Determine the [x, y] coordinate at the center of the cell enclosing the given text.  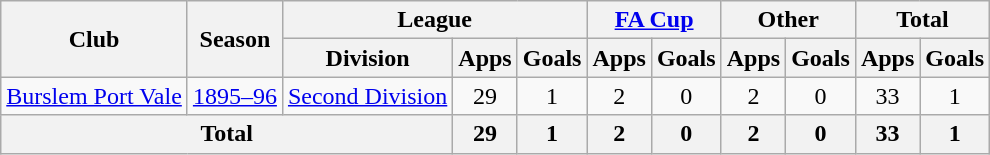
League [434, 20]
Division [367, 58]
Season [234, 39]
FA Cup [654, 20]
Burslem Port Vale [94, 96]
Club [94, 39]
Other [788, 20]
Second Division [367, 96]
1895–96 [234, 96]
